Find where the given text appears and provide that cell's center as (x, y) coordinate. 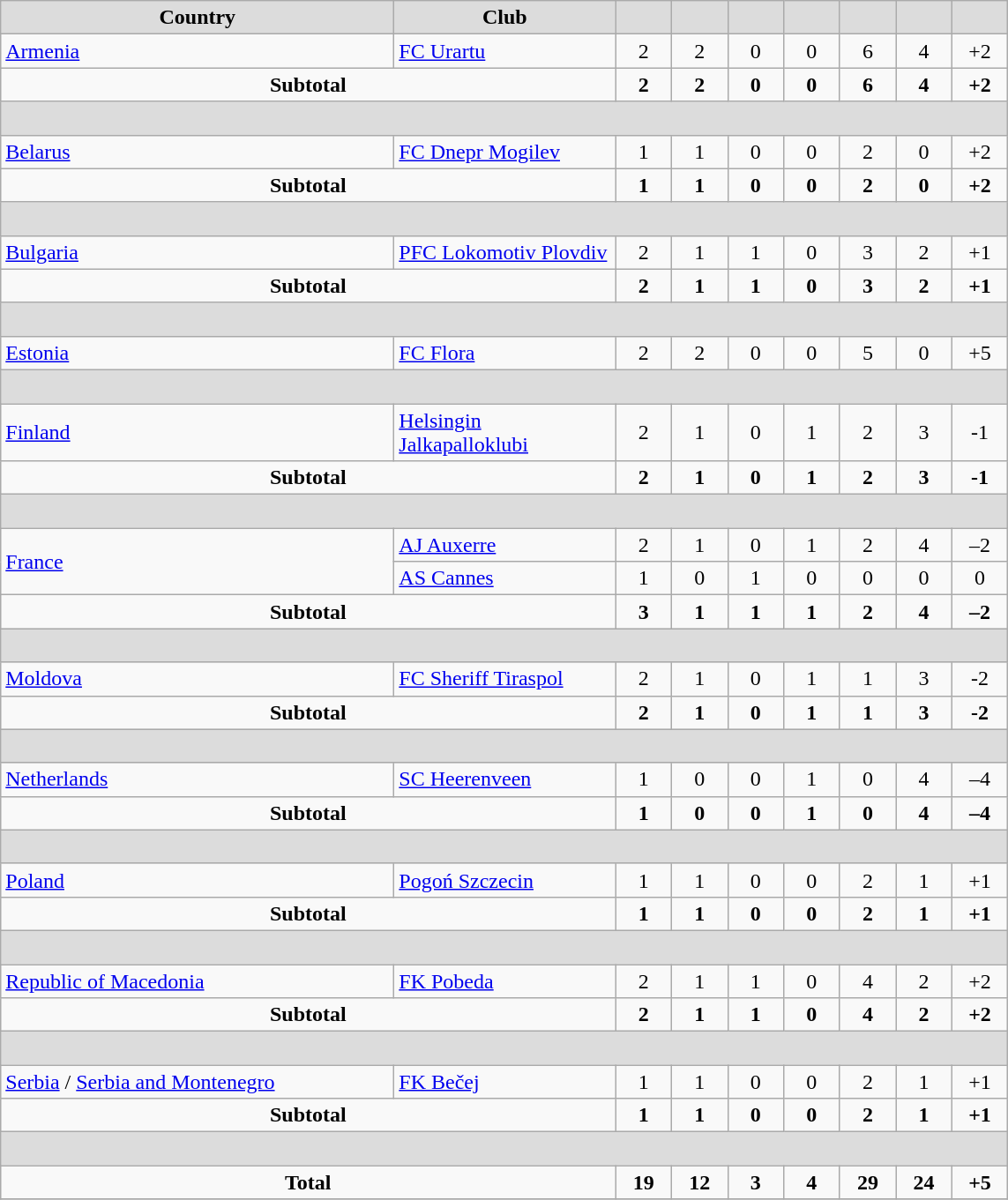
Poland (198, 880)
29 (868, 1182)
24 (924, 1182)
Belarus (198, 152)
AS Cannes (504, 578)
12 (699, 1182)
Club (504, 18)
SC Heerenveen (504, 779)
FC Sheriff Tiraspol (504, 679)
Finland (198, 432)
Bulgaria (198, 252)
Helsingin Jalkapalloklubi (504, 432)
FK Pobeda (504, 981)
Country (198, 18)
Moldova (198, 679)
5 (868, 353)
FC Flora (504, 353)
PFC Lokomotiv Plovdiv (504, 252)
19 (644, 1182)
Armenia (198, 51)
Estonia (198, 353)
AJ Auxerre (504, 545)
Total (309, 1182)
France (198, 562)
Netherlands (198, 779)
Serbia / Serbia and Montenegro (198, 1082)
FK Bečej (504, 1082)
FC Dnepr Mogilev (504, 152)
FC Urartu (504, 51)
Pogoń Szczecin (504, 880)
Republic of Macedonia (198, 981)
